Return [x, y] of the center of cell containing provided text 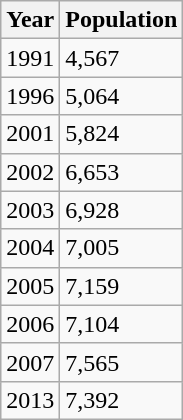
2013 [30, 400]
2007 [30, 362]
1996 [30, 96]
2006 [30, 324]
Year [30, 20]
2004 [30, 248]
2005 [30, 286]
5,824 [122, 134]
Population [122, 20]
6,653 [122, 172]
2002 [30, 172]
7,565 [122, 362]
1991 [30, 58]
7,005 [122, 248]
2003 [30, 210]
5,064 [122, 96]
7,104 [122, 324]
7,392 [122, 400]
6,928 [122, 210]
2001 [30, 134]
7,159 [122, 286]
4,567 [122, 58]
